Scan for the cell matching the given text and deliver its [X, Y] coordinate at center. 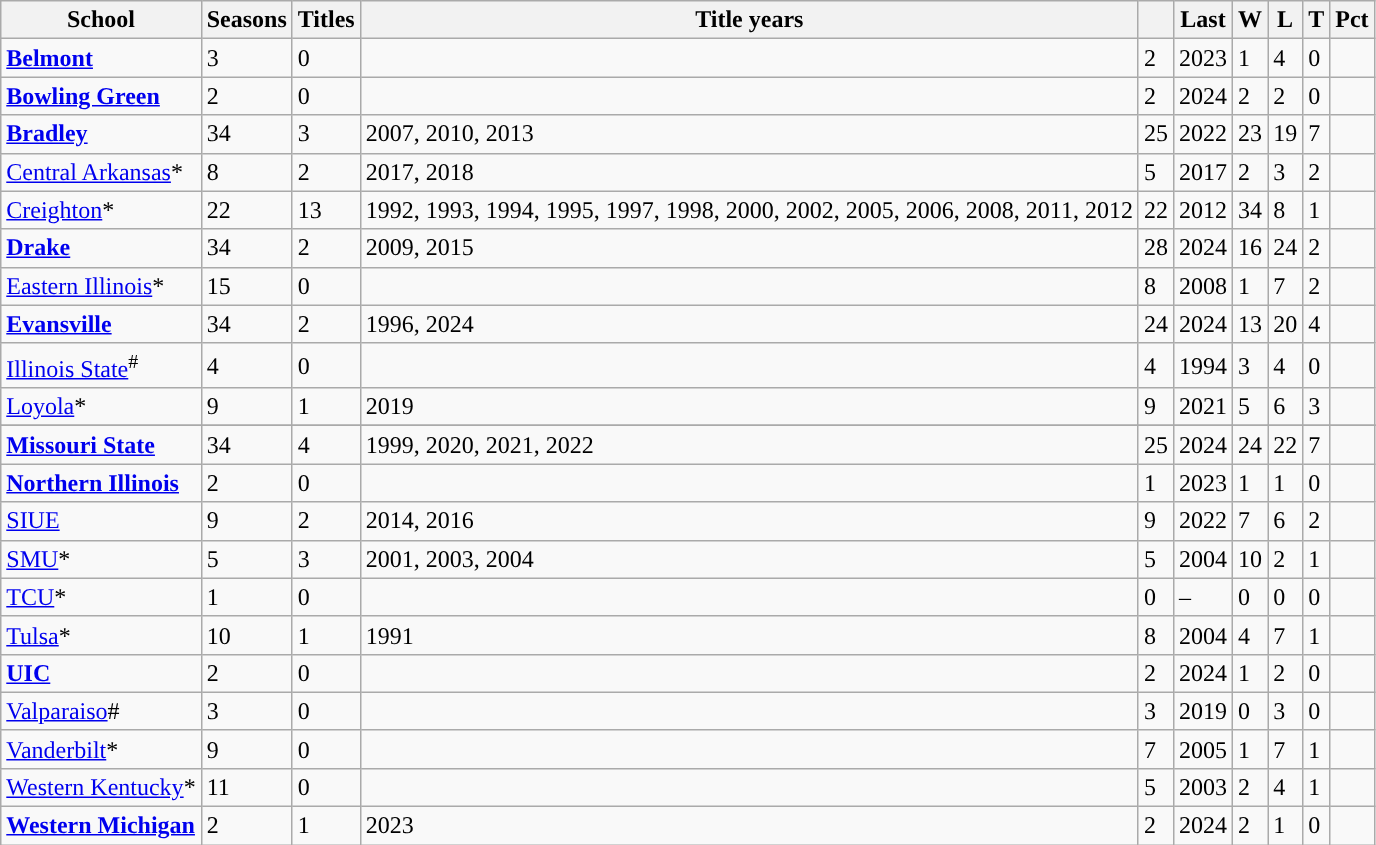
Missouri State [101, 445]
1999, 2020, 2021, 2022 [749, 445]
1996, 2024 [749, 324]
Evansville [101, 324]
Northern Illinois [101, 483]
1992, 1993, 1994, 1995, 1997, 1998, 2000, 2002, 2005, 2006, 2008, 2011, 2012 [749, 210]
19 [1286, 134]
2021 [1202, 407]
2003 [1202, 787]
UIC [101, 673]
Western Michigan [101, 826]
TCU* [101, 597]
Vanderbilt* [101, 749]
15 [246, 286]
2017 [1202, 172]
1991 [749, 635]
T [1316, 20]
2008 [1202, 286]
Tulsa* [101, 635]
SIUE [101, 521]
2009, 2015 [749, 248]
SMU* [101, 559]
2001, 2003, 2004 [749, 559]
11 [246, 787]
Belmont [101, 58]
L [1286, 20]
Seasons [246, 20]
Titles [326, 20]
Creighton* [101, 210]
Central Arkansas* [101, 172]
28 [1156, 248]
Pct [1352, 20]
Western Kentucky* [101, 787]
1994 [1202, 366]
Bradley [101, 134]
2005 [1202, 749]
School [101, 20]
Bowling Green [101, 96]
Loyola* [101, 407]
23 [1250, 134]
Illinois State# [101, 366]
20 [1286, 324]
2012 [1202, 210]
W [1250, 20]
2007, 2010, 2013 [749, 134]
2014, 2016 [749, 521]
Valparaiso# [101, 711]
Last [1202, 20]
16 [1250, 248]
Drake [101, 248]
2017, 2018 [749, 172]
Eastern Illinois* [101, 286]
Title years [749, 20]
– [1202, 597]
